Detect which cell encompasses the target text, then output its (x, y) center coordinate. 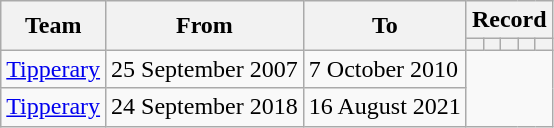
To (384, 26)
From (205, 26)
25 September 2007 (205, 69)
Record (509, 20)
24 September 2018 (205, 107)
16 August 2021 (384, 107)
Team (54, 26)
7 October 2010 (384, 69)
